Extract the [x, y] coordinate from the center of the cell holding the provided text.  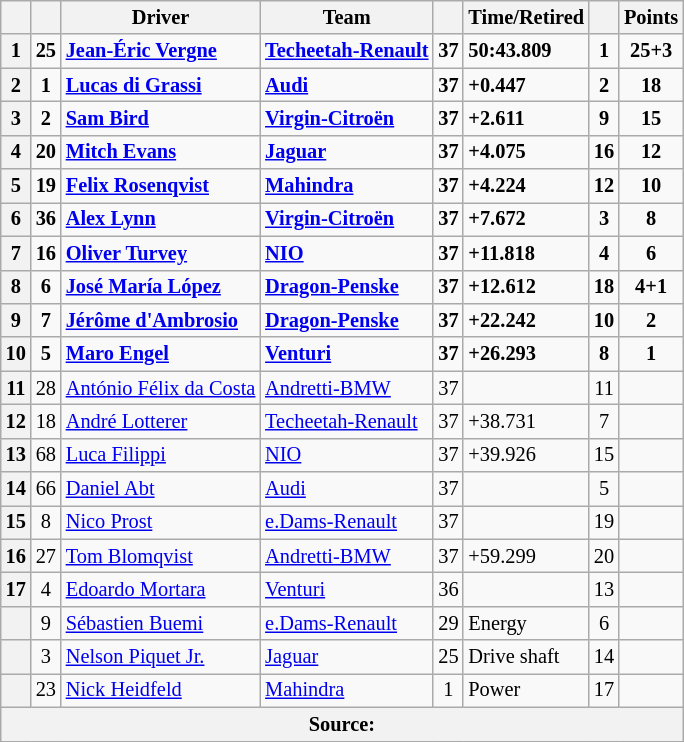
Source: [342, 724]
28 [46, 388]
André Lotterer [160, 421]
Power [526, 690]
+39.926 [526, 455]
Nick Heidfeld [160, 690]
Time/Retired [526, 17]
66 [46, 489]
29 [448, 623]
Edoardo Mortara [160, 589]
Luca Filippi [160, 455]
+59.299 [526, 556]
50:43.809 [526, 51]
José María López [160, 287]
Tom Blomqvist [160, 556]
Maro Engel [160, 354]
+12.612 [526, 287]
+22.242 [526, 320]
Jérôme d'Ambrosio [160, 320]
Drive shaft [526, 657]
Daniel Abt [160, 489]
+4.075 [526, 152]
Driver [160, 17]
Sam Bird [160, 118]
+2.611 [526, 118]
+7.672 [526, 219]
+38.731 [526, 421]
27 [46, 556]
Points [651, 17]
Team [346, 17]
Nico Prost [160, 522]
+26.293 [526, 354]
68 [46, 455]
Alex Lynn [160, 219]
23 [46, 690]
Sébastien Buemi [160, 623]
Lucas di Grassi [160, 85]
Oliver Turvey [160, 253]
Nelson Piquet Jr. [160, 657]
Energy [526, 623]
+4.224 [526, 186]
25+3 [651, 51]
António Félix da Costa [160, 388]
Felix Rosenqvist [160, 186]
+11.818 [526, 253]
+0.447 [526, 85]
Jean-Éric Vergne [160, 51]
Mitch Evans [160, 152]
4+1 [651, 287]
